Search for the cell housing the specified text and yield its [X, Y] center coordinate. 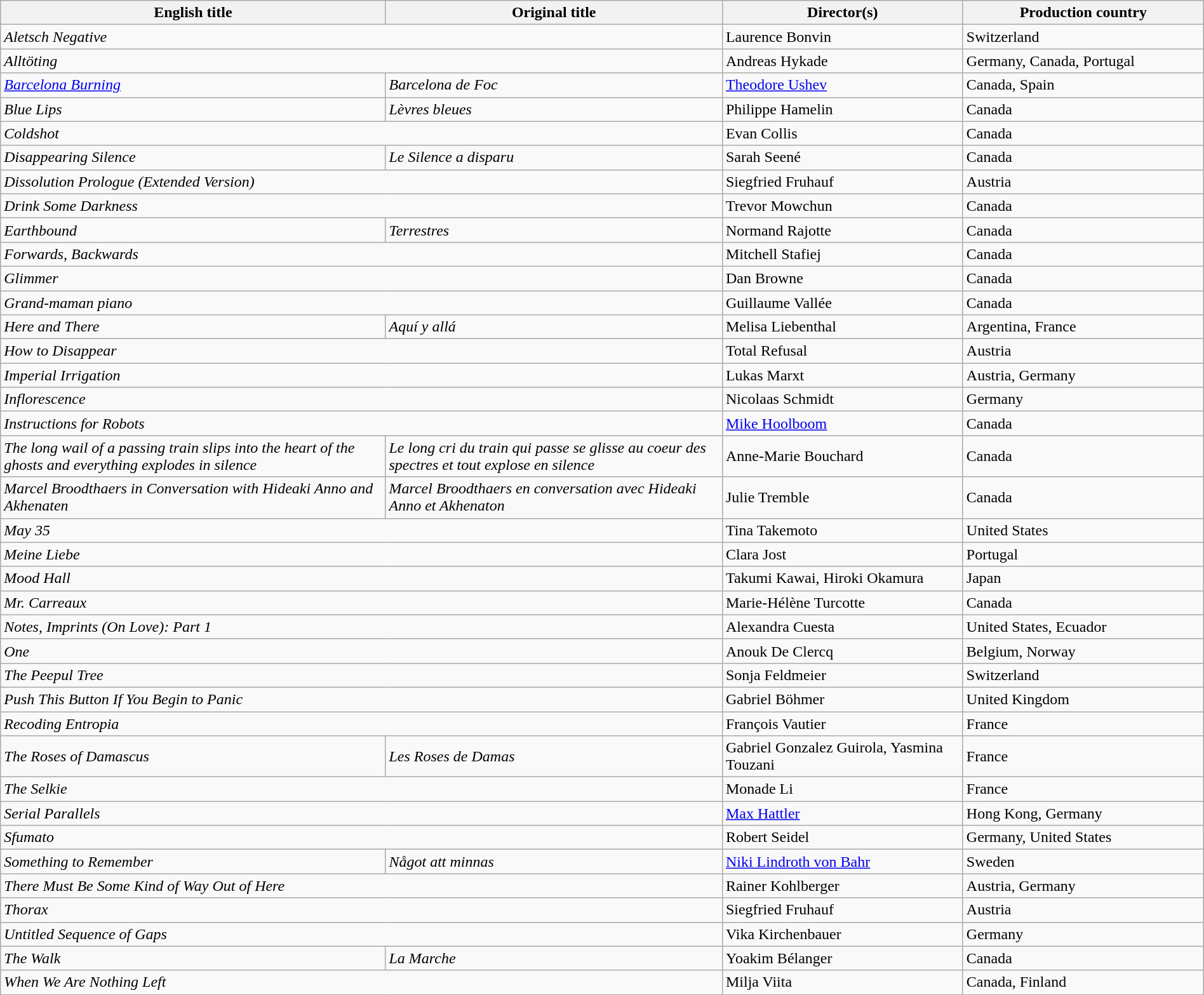
Director(s) [842, 13]
United States, Ecuador [1083, 627]
The Peepul Tree [362, 675]
Melisa Liebenthal [842, 327]
Monade Li [842, 789]
Dan Browne [842, 278]
Anne-Marie Bouchard [842, 456]
Lèvres bleues [554, 109]
Serial Parallels [362, 813]
Marcel Broodthaers en conversation avec Hideaki Anno et Akhenaton [554, 498]
Production country [1083, 13]
Thorax [362, 910]
Grand-maman piano [362, 303]
Clara Jost [842, 554]
Niki Lindroth von Bahr [842, 862]
Sonja Feldmeier [842, 675]
Meine Liebe [362, 554]
Belgium, Norway [1083, 651]
Rainer Kohlberger [842, 886]
Guillaume Vallée [842, 303]
Mr. Carreaux [362, 603]
Marcel Broodthaers in Conversation with Hideaki Anno and Akhenaten [193, 498]
The Walk [193, 958]
François Vautier [842, 723]
Barcelona de Foc [554, 85]
Något att minnas [554, 862]
Trevor Mowchun [842, 206]
Sfumato [362, 838]
There Must Be Some Kind of Way Out of Here [362, 886]
Mike Hoolboom [842, 424]
Drink Some Darkness [362, 206]
Le Silence a disparu [554, 157]
Push This Button If You Begin to Panic [362, 699]
Laurence Bonvin [842, 37]
Evan Collis [842, 133]
Earthbound [193, 230]
Milja Viita [842, 982]
Le long cri du train qui passe se glisse au coeur des spectres et tout explose en silence [554, 456]
Mitchell Stafiej [842, 254]
Gabriel Böhmer [842, 699]
Coldshot [362, 133]
The Roses of Damascus [193, 757]
Hong Kong, Germany [1083, 813]
Portugal [1083, 554]
Normand Rajotte [842, 230]
Marie-Hélène Turcotte [842, 603]
Lukas Marxt [842, 375]
English title [193, 13]
Total Refusal [842, 351]
Argentina, France [1083, 327]
Aletsch Negative [362, 37]
Recoding Entropia [362, 723]
Robert Seidel [842, 838]
Nicolaas Schmidt [842, 399]
Julie Tremble [842, 498]
Philippe Hamelin [842, 109]
Alltöting [362, 61]
Japan [1083, 578]
Dissolution Prologue (Extended Version) [362, 182]
Canada, Spain [1083, 85]
When We Are Nothing Left [362, 982]
Glimmer [362, 278]
Anouk De Clercq [842, 651]
May 35 [362, 530]
Gabriel Gonzalez Guirola, Yasmina Touzani [842, 757]
Aquí y allá [554, 327]
Yoakim Bélanger [842, 958]
Tina Takemoto [842, 530]
The Selkie [362, 789]
Theodore Ushev [842, 85]
Takumi Kawai, Hiroki Okamura [842, 578]
Sweden [1083, 862]
Untitled Sequence of Gaps [362, 934]
Original title [554, 13]
Alexandra Cuesta [842, 627]
Vika Kirchenbauer [842, 934]
Blue Lips [193, 109]
Andreas Hykade [842, 61]
Barcelona Burning [193, 85]
Terrestres [554, 230]
Sarah Seené [842, 157]
Imperial Irrigation [362, 375]
How to Disappear [362, 351]
Max Hattler [842, 813]
Les Roses de Damas [554, 757]
Inflorescence [362, 399]
Mood Hall [362, 578]
Canada, Finland [1083, 982]
Disappearing Silence [193, 157]
United Kingdom [1083, 699]
Something to Remember [193, 862]
Germany, Canada, Portugal [1083, 61]
United States [1083, 530]
Instructions for Robots [362, 424]
Here and There [193, 327]
One [362, 651]
La Marche [554, 958]
Forwards, Backwards [362, 254]
Germany, United States [1083, 838]
Notes, Imprints (On Love): Part 1 [362, 627]
The long wail of a passing train slips into the heart of the ghosts and everything explodes in silence [193, 456]
